Capture the cell that displays the provided text and extract its (X, Y) central coordinate. 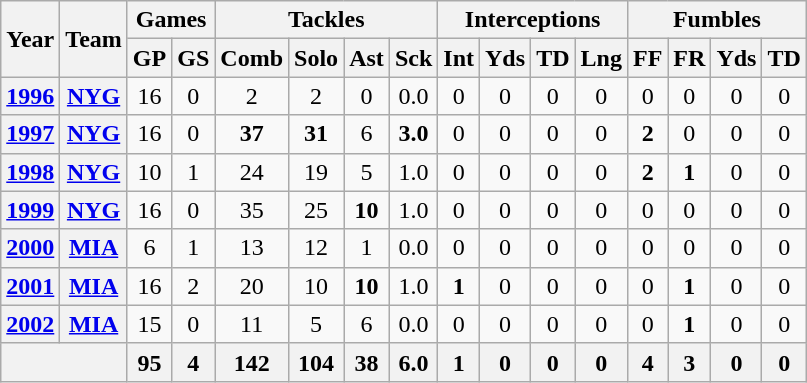
1996 (30, 96)
GP (149, 58)
Tackles (326, 20)
37 (252, 134)
GS (194, 58)
Int (459, 58)
Solo (316, 58)
25 (316, 210)
35 (252, 210)
11 (252, 324)
95 (149, 362)
Year (30, 39)
6.0 (413, 362)
142 (252, 362)
2002 (30, 324)
2001 (30, 286)
13 (252, 248)
1997 (30, 134)
104 (316, 362)
3 (690, 362)
FF (647, 58)
31 (316, 134)
Fumbles (716, 20)
FR (690, 58)
Interceptions (533, 20)
1999 (30, 210)
38 (367, 362)
Lng (601, 58)
2000 (30, 248)
Ast (367, 58)
Sck (413, 58)
20 (252, 286)
19 (316, 172)
12 (316, 248)
3.0 (413, 134)
Team (94, 39)
24 (252, 172)
Comb (252, 58)
1998 (30, 172)
Games (170, 20)
15 (149, 324)
